Search for the cell housing the specified text and yield its (X, Y) center coordinate. 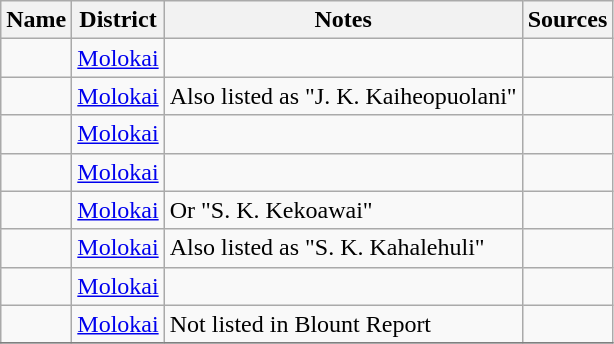
District (118, 20)
Also listed as "J. K. Kaiheopuolani" (343, 96)
Or "S. K. Kekoawai" (343, 210)
Also listed as "S. K. Kahalehuli" (343, 248)
Notes (343, 20)
Name (36, 20)
Not listed in Blount Report (343, 324)
Sources (568, 20)
